Scan for the cell matching the given text and deliver its [X, Y] coordinate at center. 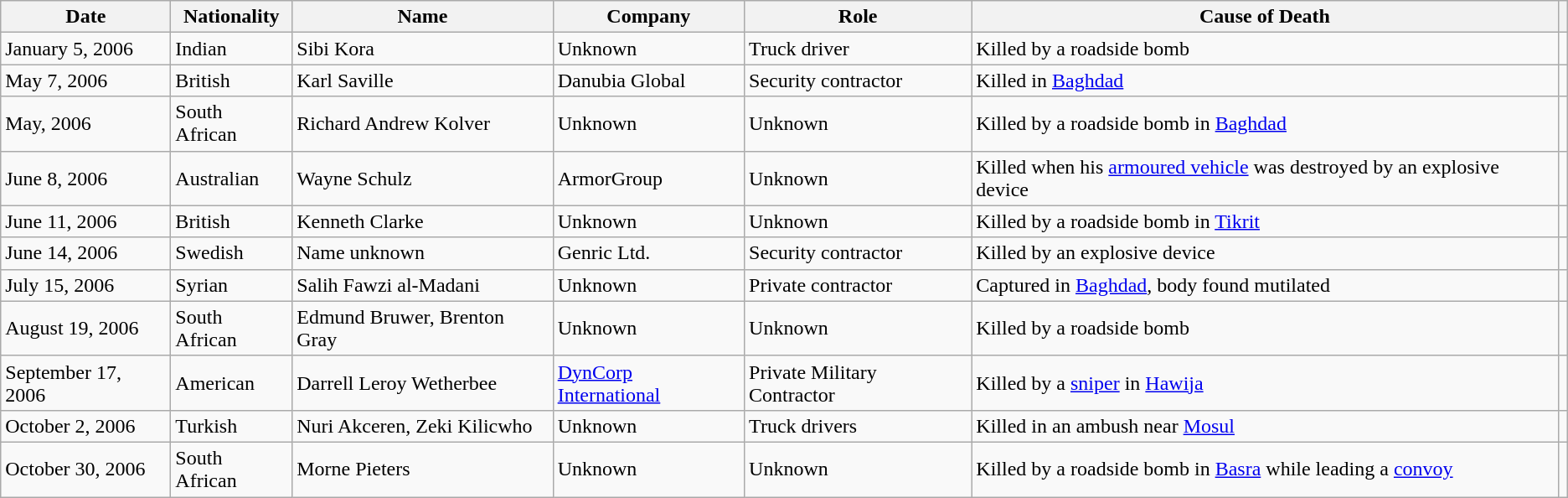
May 7, 2006 [85, 80]
Wayne Schulz [422, 178]
Darrell Leroy Wetherbee [422, 382]
Killed in Baghdad [1265, 80]
Nuri Akceren, Zeki Kilicwho [422, 426]
Syrian [231, 285]
Turkish [231, 426]
Cause of Death [1265, 17]
Killed in an ambush near Mosul [1265, 426]
Truck drivers [858, 426]
Killed when his armoured vehicle was destroyed by an explosive device [1265, 178]
Killed by a roadside bomb in Basra while leading a convoy [1265, 469]
May, 2006 [85, 124]
Australian [231, 178]
Killed by a sniper in Hawija [1265, 382]
Name [422, 17]
Salih Fawzi al-Madani [422, 285]
Killed by a roadside bomb in Baghdad [1265, 124]
Karl Saville [422, 80]
Swedish [231, 253]
Danubia Global [648, 80]
Killed by a roadside bomb in Tikrit [1265, 221]
Truck driver [858, 49]
October 2, 2006 [85, 426]
Genric Ltd. [648, 253]
Kenneth Clarke [422, 221]
Indian [231, 49]
Private Military Contractor [858, 382]
July 15, 2006 [85, 285]
Company [648, 17]
Richard Andrew Kolver [422, 124]
Private contractor [858, 285]
Morne Pieters [422, 469]
August 19, 2006 [85, 329]
American [231, 382]
June 14, 2006 [85, 253]
Edmund Bruwer, Brenton Gray [422, 329]
January 5, 2006 [85, 49]
September 17, 2006 [85, 382]
Captured in Baghdad, body found mutilated [1265, 285]
ArmorGroup [648, 178]
June 11, 2006 [85, 221]
Nationality [231, 17]
DynCorp International [648, 382]
Date [85, 17]
Role [858, 17]
June 8, 2006 [85, 178]
Name unknown [422, 253]
Sibi Kora [422, 49]
October 30, 2006 [85, 469]
Killed by an explosive device [1265, 253]
